Detect which cell encompasses the target text, then output its [X, Y] center coordinate. 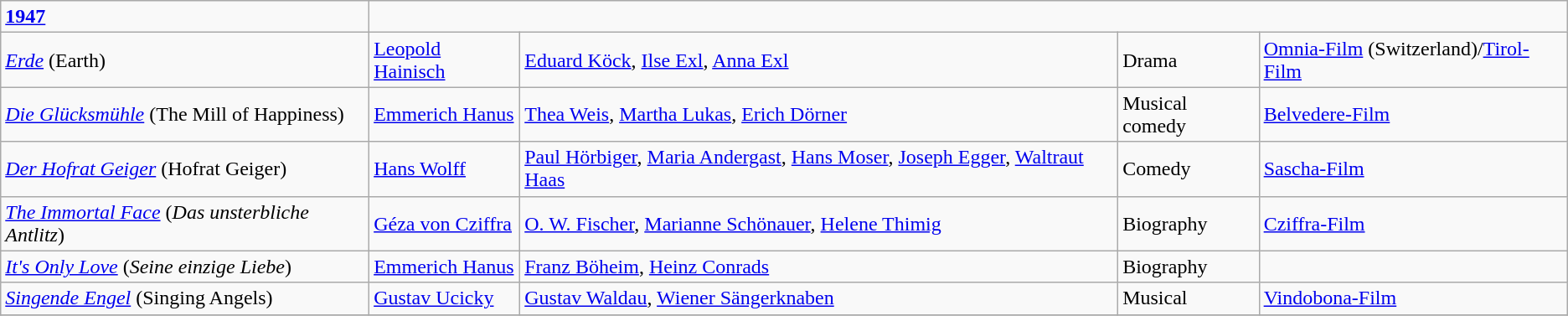
It's Only Love (Seine einzige Liebe) [185, 267]
Hans Wolff [445, 169]
O. W. Fischer, Marianne Schönauer, Helene Thimig [819, 223]
Géza von Cziffra [445, 223]
Comedy [1189, 169]
Gustav Ucicky [445, 298]
Franz Böheim, Heinz Conrads [819, 267]
Omnia-Film (Switzerland)/Tirol-Film [1413, 60]
Der Hofrat Geiger (Hofrat Geiger) [185, 169]
Erde (Earth) [185, 60]
Gustav Waldau, Wiener Sängerknaben [819, 298]
1947 [185, 17]
Vindobona-Film [1413, 298]
Eduard Köck, Ilse Exl, Anna Exl [819, 60]
Sascha-Film [1413, 169]
The Immortal Face (Das unsterbliche Antlitz) [185, 223]
Cziffra-Film [1413, 223]
Musical [1189, 298]
Thea Weis, Martha Lukas, Erich Dörner [819, 114]
Musical comedy [1189, 114]
Die Glücksmühle (The Mill of Happiness) [185, 114]
Paul Hörbiger, Maria Andergast, Hans Moser, Joseph Egger, Waltraut Haas [819, 169]
Singende Engel (Singing Angels) [185, 298]
Belvedere-Film [1413, 114]
Leopold Hainisch [445, 60]
Drama [1189, 60]
